Return (x, y) of the center of cell containing provided text 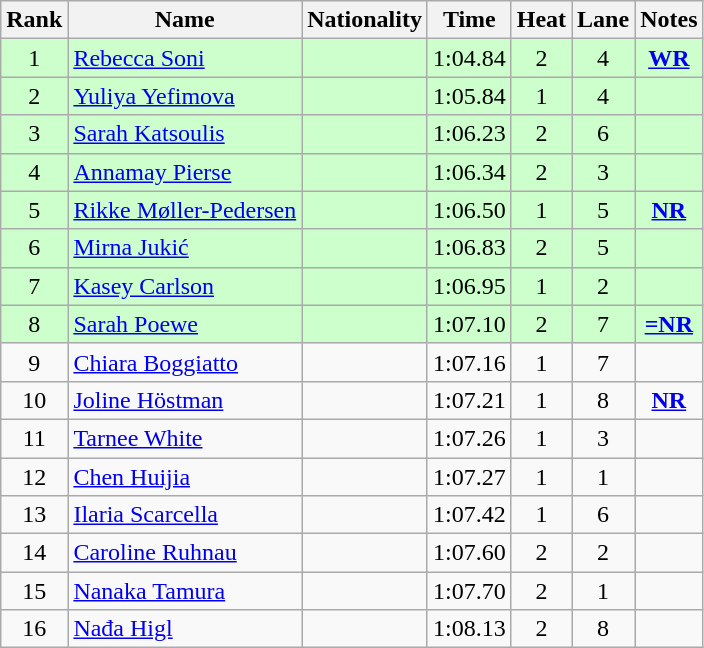
9 (34, 362)
1:07.70 (469, 591)
Joline Höstman (185, 400)
Nanaka Tamura (185, 591)
1:06.23 (469, 134)
15 (34, 591)
1:05.84 (469, 96)
Chiara Boggiatto (185, 362)
12 (34, 477)
=NR (669, 324)
Sarah Poewe (185, 324)
1:07.60 (469, 553)
1:07.21 (469, 400)
Chen Huijia (185, 477)
1:06.34 (469, 172)
Yuliya Yefimova (185, 96)
1:07.10 (469, 324)
Tarnee White (185, 438)
1:06.83 (469, 248)
Rebecca Soni (185, 58)
WR (669, 58)
Name (185, 20)
Kasey Carlson (185, 286)
13 (34, 515)
1:04.84 (469, 58)
1:07.27 (469, 477)
Nationality (365, 20)
16 (34, 629)
1:07.42 (469, 515)
Annamay Pierse (185, 172)
1:06.50 (469, 210)
1:08.13 (469, 629)
Time (469, 20)
Sarah Katsoulis (185, 134)
Caroline Ruhnau (185, 553)
Rank (34, 20)
Nađa Higl (185, 629)
Rikke Møller-Pedersen (185, 210)
10 (34, 400)
Lane (604, 20)
14 (34, 553)
Heat (541, 20)
Notes (669, 20)
11 (34, 438)
Ilaria Scarcella (185, 515)
1:07.26 (469, 438)
1:07.16 (469, 362)
Mirna Jukić (185, 248)
1:06.95 (469, 286)
